Scan for the cell matching the given text and deliver its (X, Y) coordinate at center. 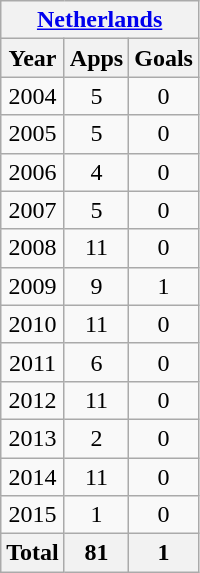
Year (33, 58)
2015 (33, 515)
9 (96, 286)
2012 (33, 400)
2006 (33, 172)
Netherlands (100, 20)
6 (96, 362)
2007 (33, 210)
Total (33, 553)
4 (96, 172)
2004 (33, 96)
2 (96, 438)
2005 (33, 134)
2009 (33, 286)
Goals (164, 58)
81 (96, 553)
Apps (96, 58)
2010 (33, 324)
2008 (33, 248)
2011 (33, 362)
2013 (33, 438)
2014 (33, 477)
